Determine the (X, Y) coordinate at the center of the cell enclosing the given text.  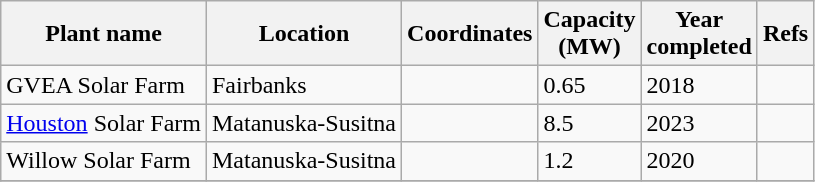
8.5 (590, 123)
1.2 (590, 161)
2020 (699, 161)
Capacity(MW) (590, 34)
Coordinates (470, 34)
Fairbanks (304, 85)
Houston Solar Farm (104, 123)
GVEA Solar Farm (104, 85)
0.65 (590, 85)
Yearcompleted (699, 34)
Plant name (104, 34)
Location (304, 34)
2018 (699, 85)
2023 (699, 123)
Willow Solar Farm (104, 161)
Refs (785, 34)
